Capture the cell that displays the provided text and extract its [X, Y] central coordinate. 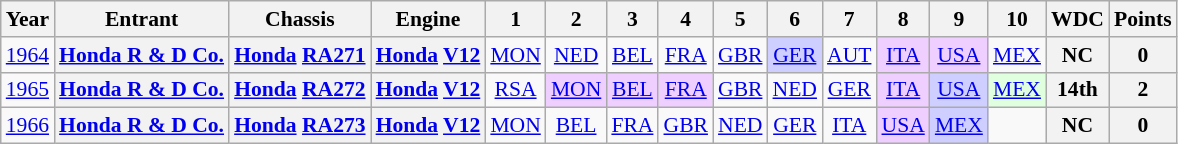
Honda RA273 [300, 126]
7 [849, 19]
Chassis [300, 19]
1 [516, 19]
1965 [28, 90]
Engine [428, 19]
14th [1078, 90]
9 [959, 19]
6 [795, 19]
5 [740, 19]
8 [902, 19]
RSA [516, 90]
Year [28, 19]
1966 [28, 126]
AUT [849, 55]
4 [686, 19]
WDC [1078, 19]
3 [632, 19]
Points [1143, 19]
Honda RA271 [300, 55]
10 [1017, 19]
Honda RA272 [300, 90]
1964 [28, 55]
Entrant [142, 19]
